Scan for the cell matching the given text and deliver its (x, y) coordinate at center. 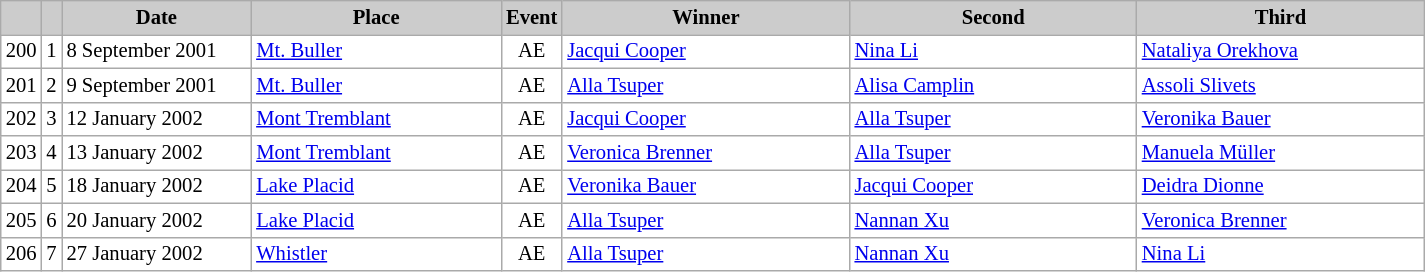
Place (376, 17)
200 (22, 51)
2 (51, 85)
204 (22, 186)
Whistler (376, 254)
202 (22, 119)
20 January 2002 (157, 220)
206 (22, 254)
Second (994, 17)
Event (532, 17)
201 (22, 85)
6 (51, 220)
8 September 2001 (157, 51)
27 January 2002 (157, 254)
12 January 2002 (157, 119)
Manuela Müller (1280, 153)
Winner (706, 17)
203 (22, 153)
Assoli Slivets (1280, 85)
Alisa Camplin (994, 85)
3 (51, 119)
Nataliya Orekhova (1280, 51)
205 (22, 220)
4 (51, 153)
1 (51, 51)
Deidra Dionne (1280, 186)
Date (157, 17)
13 January 2002 (157, 153)
5 (51, 186)
18 January 2002 (157, 186)
Third (1280, 17)
9 September 2001 (157, 85)
7 (51, 254)
